Return (x, y) of the center of cell containing provided text 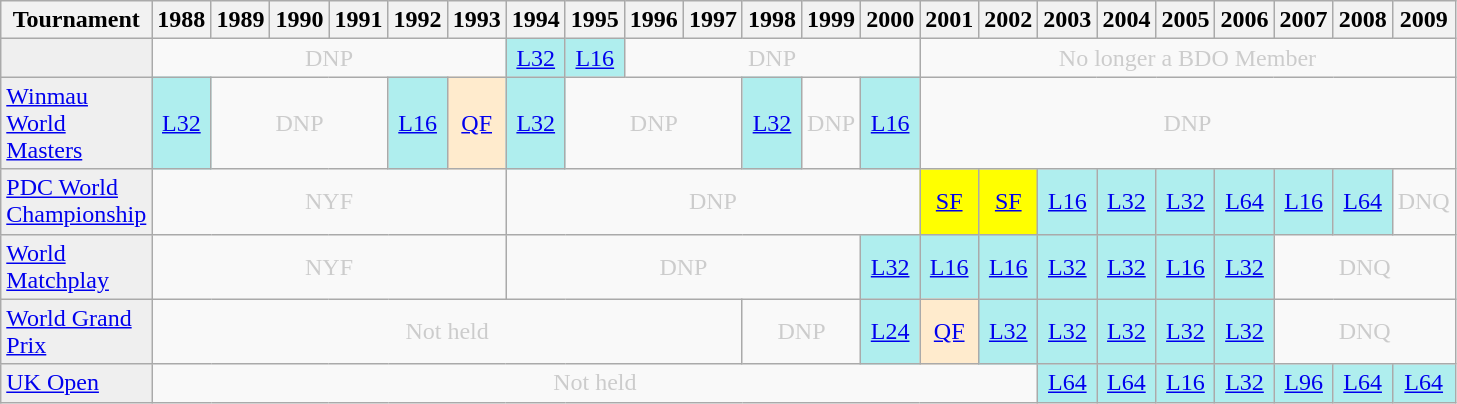
L96 (1304, 383)
UK Open (76, 383)
2008 (1362, 20)
1991 (358, 20)
2000 (890, 20)
2002 (1008, 20)
1999 (832, 20)
1997 (712, 20)
Tournament (76, 20)
1988 (182, 20)
1996 (654, 20)
1992 (418, 20)
PDC World Championship (76, 202)
World Grand Prix (76, 332)
1995 (594, 20)
1994 (536, 20)
1990 (300, 20)
2004 (1126, 20)
2006 (1244, 20)
1993 (476, 20)
1989 (240, 20)
No longer a BDO Member (1188, 58)
2005 (1186, 20)
2003 (1068, 20)
2009 (1424, 20)
2007 (1304, 20)
2001 (950, 20)
L24 (890, 332)
1998 (772, 20)
World Matchplay (76, 266)
Winmau World Masters (76, 123)
